Extract the [X, Y] coordinate from the center of the cell holding the provided text.  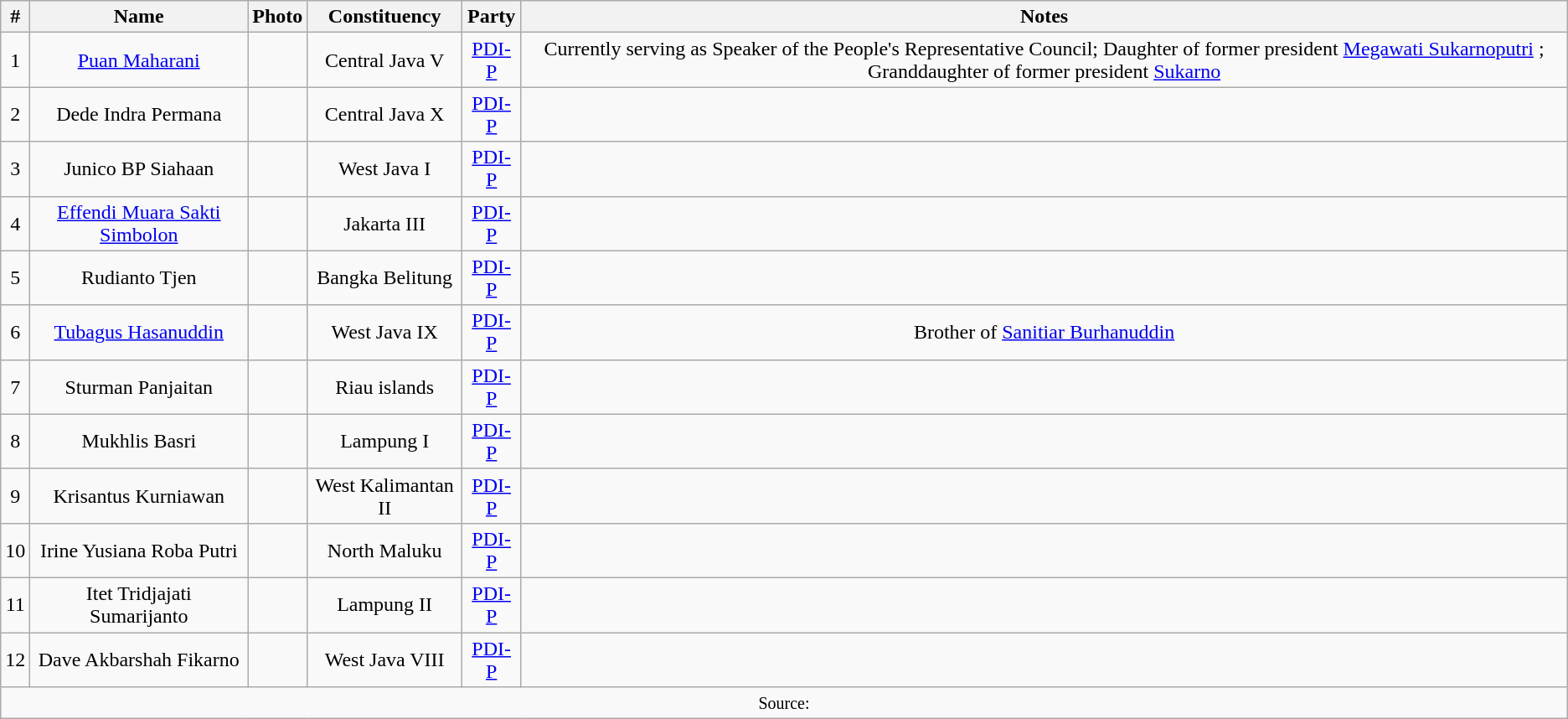
Jakarta III [385, 223]
Itet Tridjajati Sumarijanto [139, 605]
Notes [1044, 17]
Party [492, 17]
Krisantus Kurniawan [139, 496]
4 [15, 223]
9 [15, 496]
Sturman Panjaitan [139, 387]
Central Java V [385, 60]
North Maluku [385, 550]
Rudianto Tjen [139, 278]
1 [15, 60]
7 [15, 387]
Constituency [385, 17]
West Kalimantan II [385, 496]
# [15, 17]
Mukhlis Basri [139, 441]
8 [15, 441]
Name [139, 17]
2 [15, 114]
West Java I [385, 169]
11 [15, 605]
10 [15, 550]
12 [15, 659]
5 [15, 278]
Central Java X [385, 114]
Riau islands [385, 387]
Tubagus Hasanuddin [139, 332]
Photo [278, 17]
Bangka Belitung [385, 278]
Dave Akbarshah Fikarno [139, 659]
Lampung I [385, 441]
Dede Indra Permana [139, 114]
Lampung II [385, 605]
Puan Maharani [139, 60]
Irine Yusiana Roba Putri [139, 550]
West Java VIII [385, 659]
Junico BP Siahaan [139, 169]
Effendi Muara Sakti Simbolon [139, 223]
West Java IX [385, 332]
Source: [784, 703]
6 [15, 332]
Brother of Sanitiar Burhanuddin [1044, 332]
3 [15, 169]
